Extract the [x, y] coordinate from the center of the cell holding the provided text.  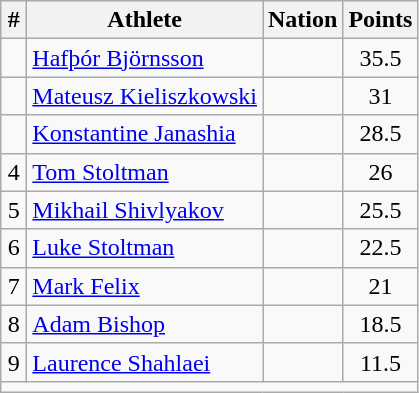
35.5 [380, 58]
4 [14, 172]
31 [380, 96]
Laurence Shahlaei [145, 362]
Mikhail Shivlyakov [145, 210]
Konstantine Janashia [145, 134]
Mark Felix [145, 286]
26 [380, 172]
# [14, 20]
28.5 [380, 134]
Tom Stoltman [145, 172]
Luke Stoltman [145, 248]
8 [14, 324]
21 [380, 286]
25.5 [380, 210]
18.5 [380, 324]
Points [380, 20]
Hafþór Björnsson [145, 58]
7 [14, 286]
5 [14, 210]
Adam Bishop [145, 324]
Nation [302, 20]
11.5 [380, 362]
9 [14, 362]
6 [14, 248]
22.5 [380, 248]
Mateusz Kieliszkowski [145, 96]
Athlete [145, 20]
